Locate the cell with the specified text and output its (x, y) center coordinate. 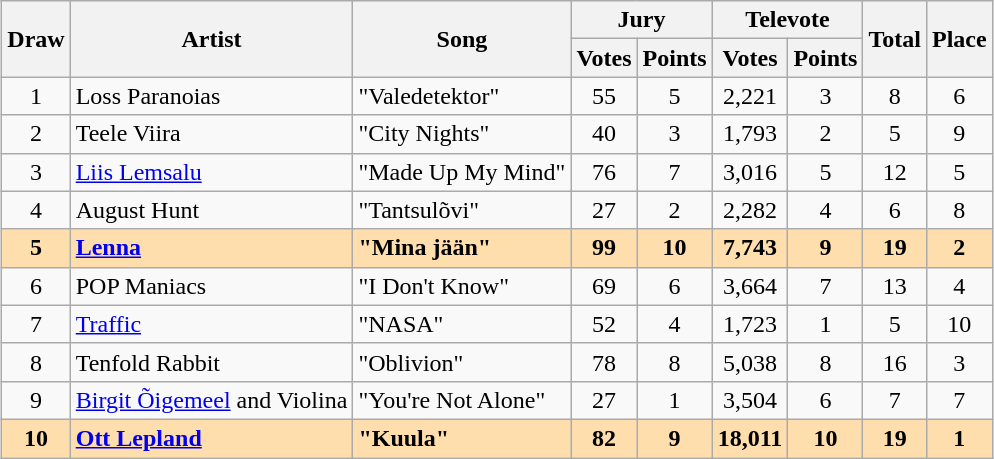
12 (895, 172)
Loss Paranoias (212, 96)
"You're Not Alone" (462, 400)
2,282 (750, 210)
"City Nights" (462, 134)
52 (604, 324)
40 (604, 134)
Draw (36, 39)
"NASA" (462, 324)
3,504 (750, 400)
Teele Viira (212, 134)
18,011 (750, 438)
Jury (642, 20)
"Tantsulõvi" (462, 210)
Birgit Õigemeel and Violina (212, 400)
Liis Lemsalu (212, 172)
1,793 (750, 134)
Place (959, 39)
"I Don't Know" (462, 286)
76 (604, 172)
"Mina jään" (462, 248)
16 (895, 362)
78 (604, 362)
"Valedetektor" (462, 96)
"Made Up My Mind" (462, 172)
Artist (212, 39)
August Hunt (212, 210)
55 (604, 96)
"Oblivion" (462, 362)
3,016 (750, 172)
7,743 (750, 248)
Lenna (212, 248)
82 (604, 438)
3,664 (750, 286)
Televote (788, 20)
"Kuula" (462, 438)
Ott Lepland (212, 438)
Tenfold Rabbit (212, 362)
69 (604, 286)
1,723 (750, 324)
99 (604, 248)
POP Maniacs (212, 286)
Traffic (212, 324)
13 (895, 286)
2,221 (750, 96)
Song (462, 39)
5,038 (750, 362)
Total (895, 39)
